Scan for the cell matching the given text and deliver its (X, Y) coordinate at center. 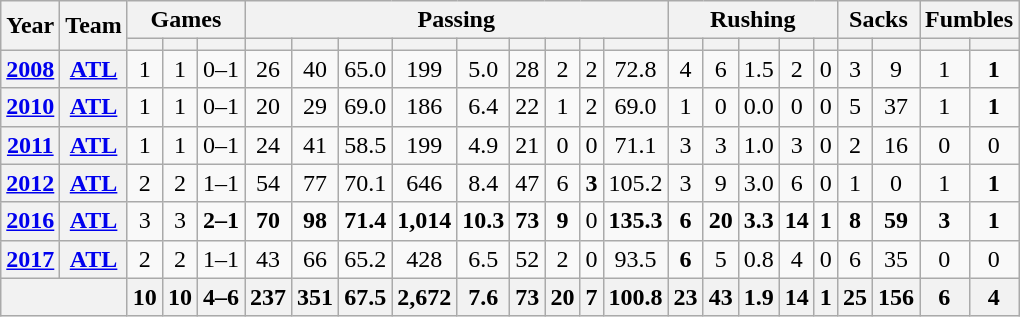
186 (424, 107)
Team (94, 26)
6.4 (484, 107)
2016 (30, 221)
2–1 (220, 221)
Rushing (752, 20)
25 (854, 297)
7 (592, 297)
2,672 (424, 297)
67.5 (366, 297)
Sacks (878, 20)
24 (268, 145)
Passing (457, 20)
Games (186, 20)
5.0 (484, 69)
65.2 (366, 259)
0.0 (758, 107)
1.0 (758, 145)
Year (30, 26)
1,014 (424, 221)
4–6 (220, 297)
7.6 (484, 297)
22 (528, 107)
100.8 (636, 297)
135.3 (636, 221)
10.3 (484, 221)
98 (316, 221)
71.1 (636, 145)
23 (686, 297)
237 (268, 297)
3.3 (758, 221)
47 (528, 183)
26 (268, 69)
2012 (30, 183)
66 (316, 259)
2017 (30, 259)
3.0 (758, 183)
37 (896, 107)
2011 (30, 145)
71.4 (366, 221)
35 (896, 259)
40 (316, 69)
351 (316, 297)
65.0 (366, 69)
70.1 (366, 183)
54 (268, 183)
8.4 (484, 183)
41 (316, 145)
70 (268, 221)
156 (896, 297)
646 (424, 183)
105.2 (636, 183)
2008 (30, 69)
16 (896, 145)
1.9 (758, 297)
52 (528, 259)
28 (528, 69)
428 (424, 259)
72.8 (636, 69)
93.5 (636, 259)
2010 (30, 107)
8 (854, 221)
58.5 (366, 145)
4.9 (484, 145)
1.5 (758, 69)
77 (316, 183)
6.5 (484, 259)
0.8 (758, 259)
29 (316, 107)
59 (896, 221)
Fumbles (970, 20)
21 (528, 145)
